For the text-containing cell, return its midpoint in [X, Y] coordinate format. 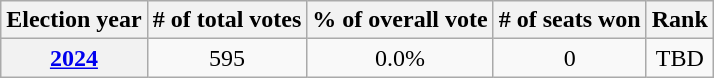
TBD [680, 58]
0 [570, 58]
% of overall vote [400, 20]
0.0% [400, 58]
# of seats won [570, 20]
# of total votes [227, 20]
Election year [74, 20]
595 [227, 58]
Rank [680, 20]
2024 [74, 58]
